Determine the (X, Y) coordinate at the center of the cell enclosing the given text.  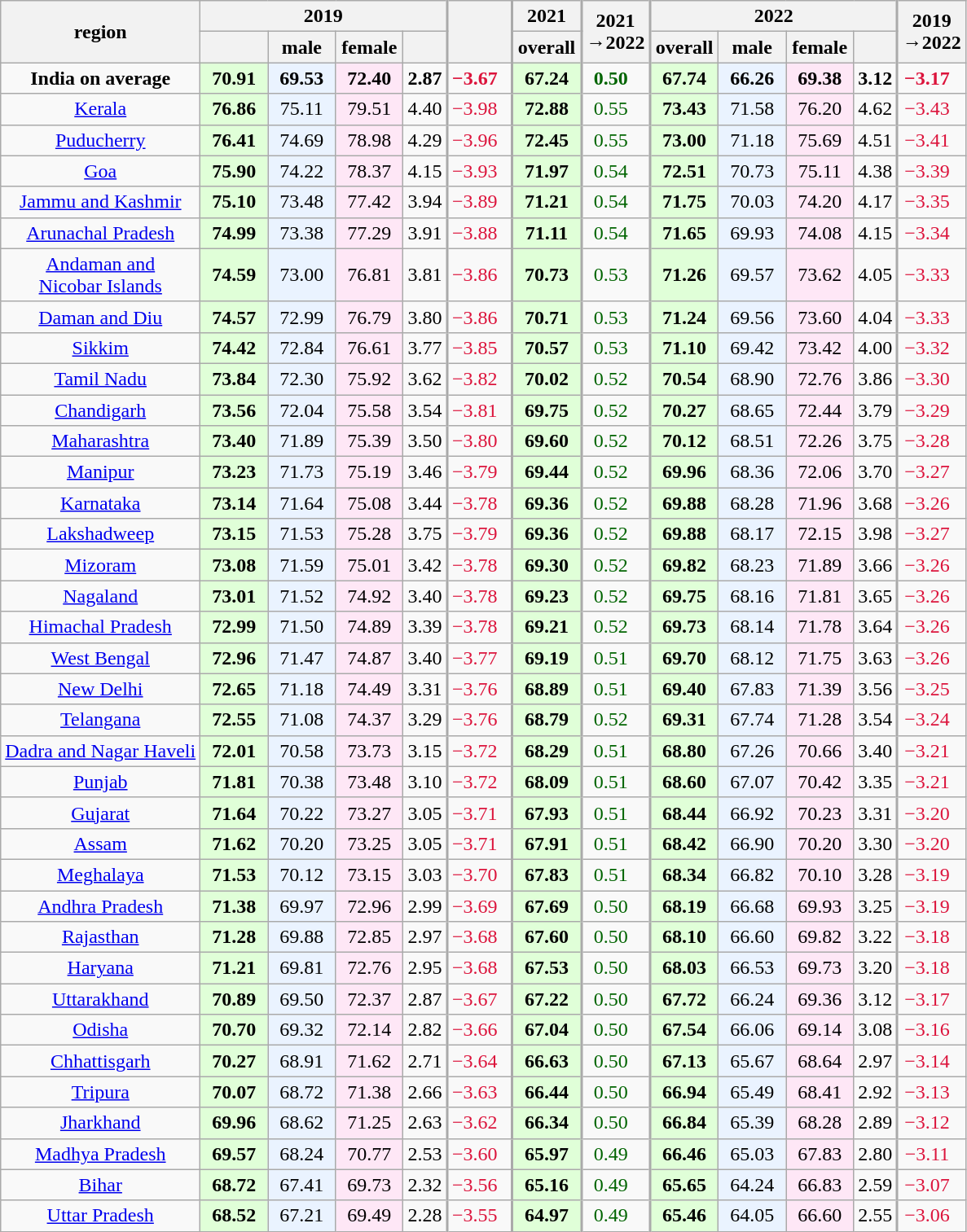
65.39 (753, 1123)
66.92 (753, 813)
68.34 (684, 875)
Lakshadweep (101, 534)
Rajasthan (101, 937)
−3.80 (480, 441)
67.13 (684, 1061)
3.29 (425, 720)
72.40 (370, 78)
75.01 (370, 565)
67.26 (753, 751)
67.04 (547, 1030)
Andaman andNicobar Islands (101, 275)
72.65 (235, 689)
69.97 (301, 906)
71.50 (301, 627)
67.54 (684, 1030)
−3.41 (932, 140)
71.65 (684, 233)
75.90 (235, 171)
78.98 (370, 140)
2.63 (425, 1123)
75.58 (370, 410)
73.43 (684, 109)
69.23 (547, 596)
Chhattisgarh (101, 1061)
71.08 (301, 720)
76.41 (235, 140)
77.29 (370, 233)
70.66 (820, 751)
Tamil Nadu (101, 379)
3.42 (425, 565)
−3.12 (932, 1123)
Sikkim (101, 348)
3.70 (876, 472)
71.26 (684, 275)
−3.70 (480, 875)
Jammu and Kashmir (101, 202)
−3.39 (932, 171)
75.92 (370, 379)
74.22 (301, 171)
70.22 (301, 813)
Madhya Pradesh (101, 1154)
Bihar (101, 1185)
Nagaland (101, 596)
Assam (101, 844)
70.07 (235, 1092)
3.10 (425, 782)
69.14 (820, 1030)
67.07 (753, 782)
73.84 (235, 379)
3.56 (876, 689)
72.88 (547, 109)
74.92 (370, 596)
3.94 (425, 202)
72.04 (301, 410)
70.02 (547, 379)
Meghalaya (101, 875)
Maharashtra (101, 441)
3.63 (876, 658)
70.10 (820, 875)
71.59 (301, 565)
69.38 (820, 78)
68.24 (301, 1154)
73.08 (235, 565)
2.59 (876, 1185)
73.23 (235, 472)
72.14 (370, 1030)
−3.63 (480, 1092)
2.80 (876, 1154)
66.83 (820, 1185)
74.99 (235, 233)
65.46 (684, 1216)
72.37 (370, 999)
3.98 (876, 534)
69.40 (684, 689)
73.27 (370, 813)
70.77 (370, 1154)
68.09 (547, 782)
75.69 (820, 140)
66.06 (753, 1030)
−3.32 (932, 348)
Kerala (101, 109)
76.86 (235, 109)
79.51 (370, 109)
Uttar Pradesh (101, 1216)
−3.14 (932, 1061)
75.39 (370, 441)
65.65 (684, 1185)
2019 (324, 16)
69.81 (301, 968)
68.64 (820, 1061)
3.46 (425, 472)
−3.13 (932, 1092)
67.22 (547, 999)
69.21 (547, 627)
65.16 (547, 1185)
−3.16 (932, 1030)
3.81 (425, 275)
73.14 (235, 503)
3.66 (876, 565)
67.53 (547, 968)
67.91 (547, 844)
70.42 (820, 782)
68.51 (753, 441)
68.16 (753, 596)
3.44 (425, 503)
70.91 (235, 78)
3.22 (876, 937)
68.80 (684, 751)
3.91 (425, 233)
Jharkhand (101, 1123)
74.69 (301, 140)
64.05 (753, 1216)
−3.77 (480, 658)
68.52 (235, 1216)
66.53 (753, 968)
Uttarakhand (101, 999)
Tripura (101, 1092)
2.32 (425, 1185)
66.84 (684, 1123)
3.68 (876, 503)
65.49 (753, 1092)
66.63 (547, 1061)
76.61 (370, 348)
3.65 (876, 596)
71.78 (820, 627)
67.41 (301, 1185)
72.30 (301, 379)
66.34 (547, 1123)
3.79 (876, 410)
West Bengal (101, 658)
3.30 (876, 844)
4.05 (876, 275)
72.06 (820, 472)
3.77 (425, 348)
66.82 (753, 875)
70.58 (301, 751)
region (101, 32)
Dadra and Nagar Haveli (101, 751)
Himachal Pradesh (101, 627)
66.46 (684, 1154)
71.97 (547, 171)
Gujarat (101, 813)
76.81 (370, 275)
73.62 (820, 275)
68.60 (684, 782)
74.20 (820, 202)
69.19 (547, 658)
−3.88 (480, 233)
Daman and Diu (101, 317)
68.65 (753, 410)
65.97 (547, 1154)
66.94 (684, 1092)
3.64 (876, 627)
−3.89 (480, 202)
70.54 (684, 379)
4.38 (876, 171)
4.04 (876, 317)
68.79 (547, 720)
68.29 (547, 751)
2.28 (425, 1216)
−3.98 (480, 109)
65.67 (753, 1061)
70.71 (547, 317)
3.15 (425, 751)
69.50 (301, 999)
76.20 (820, 109)
65.03 (753, 1154)
−3.43 (932, 109)
71.10 (684, 348)
−3.28 (932, 441)
66.44 (547, 1092)
72.85 (370, 937)
2.92 (876, 1092)
−3.07 (932, 1185)
3.86 (876, 379)
70.03 (753, 202)
Haryana (101, 968)
68.42 (684, 844)
71.11 (547, 233)
68.03 (684, 968)
69.60 (547, 441)
−3.64 (480, 1061)
69.53 (301, 78)
Manipur (101, 472)
68.41 (820, 1092)
64.97 (547, 1216)
−3.06 (932, 1216)
Karnataka (101, 503)
3.25 (876, 906)
66.24 (753, 999)
4.29 (425, 140)
−3.11 (932, 1154)
Chandigarh (101, 410)
3.39 (425, 627)
4.00 (876, 348)
67.24 (547, 78)
73.25 (370, 844)
68.62 (301, 1123)
68.91 (301, 1061)
78.37 (370, 171)
71.39 (820, 689)
74.08 (820, 233)
−3.85 (480, 348)
69.42 (753, 348)
−3.69 (480, 906)
2.53 (425, 1154)
73.60 (820, 317)
73.42 (820, 348)
2019→2022 (932, 32)
New Delhi (101, 689)
66.68 (753, 906)
3.80 (425, 317)
68.89 (547, 689)
Odisha (101, 1030)
2.99 (425, 906)
−3.29 (932, 410)
Mizoram (101, 565)
4.40 (425, 109)
2.82 (425, 1030)
3.03 (425, 875)
68.23 (753, 565)
73.01 (235, 596)
2.95 (425, 968)
Goa (101, 171)
69.32 (301, 1030)
2021→2022 (616, 32)
73.56 (235, 410)
76.79 (370, 317)
Puducherry (101, 140)
73.73 (370, 751)
−3.34 (932, 233)
69.44 (547, 472)
Punjab (101, 782)
69.70 (684, 658)
3.62 (425, 379)
71.24 (684, 317)
74.37 (370, 720)
Telangana (101, 720)
75.08 (370, 503)
67.60 (547, 937)
70.89 (235, 999)
67.72 (684, 999)
−3.81 (480, 410)
74.87 (370, 658)
72.55 (235, 720)
75.10 (235, 202)
69.31 (684, 720)
74.49 (370, 689)
69.30 (547, 565)
−3.93 (480, 171)
72.01 (235, 751)
2021 (547, 16)
−3.96 (480, 140)
71.96 (820, 503)
70.70 (235, 1030)
77.42 (370, 202)
72.26 (820, 441)
70.57 (547, 348)
71.58 (753, 109)
68.44 (684, 813)
Arunachal Pradesh (101, 233)
4.62 (876, 109)
2.89 (876, 1123)
68.12 (753, 658)
68.17 (753, 534)
−3.25 (932, 689)
2.71 (425, 1061)
74.42 (235, 348)
India on average (101, 78)
67.69 (547, 906)
−3.82 (480, 379)
70.38 (301, 782)
71.73 (301, 472)
69.49 (370, 1216)
−3.66 (480, 1030)
−3.62 (480, 1123)
4.51 (876, 140)
3.50 (425, 441)
71.47 (301, 658)
72.44 (820, 410)
68.14 (753, 627)
−3.24 (932, 720)
68.90 (753, 379)
70.23 (820, 813)
3.08 (876, 1030)
72.45 (547, 140)
71.25 (370, 1123)
68.19 (684, 906)
3.28 (876, 875)
75.19 (370, 472)
66.90 (753, 844)
3.20 (876, 968)
4.17 (876, 202)
2022 (774, 16)
67.21 (301, 1216)
71.52 (301, 596)
−3.55 (480, 1216)
64.24 (753, 1185)
73.38 (301, 233)
75.28 (370, 534)
3.35 (876, 782)
66.26 (753, 78)
72.84 (301, 348)
73.40 (235, 441)
−3.35 (932, 202)
72.15 (820, 534)
74.57 (235, 317)
74.89 (370, 627)
69.56 (753, 317)
−3.60 (480, 1154)
2.55 (876, 1216)
68.10 (684, 937)
2.66 (425, 1092)
72.51 (684, 171)
68.36 (753, 472)
74.59 (235, 275)
−3.30 (932, 379)
67.93 (547, 813)
Andhra Pradesh (101, 906)
−3.56 (480, 1185)
